From the cell containing the given text, extract its center point as (X, Y) coordinate. 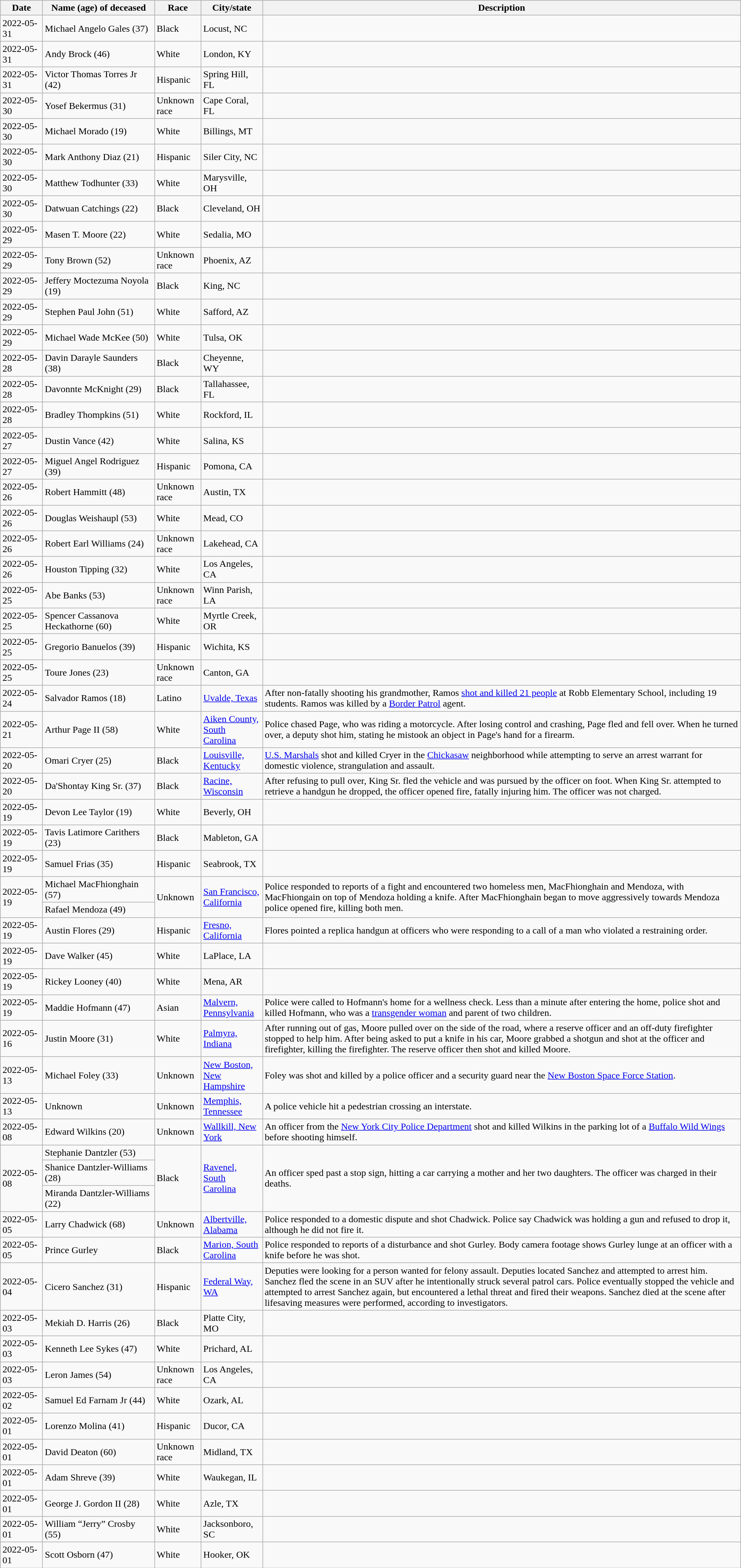
Datwuan Catchings (22) (99, 208)
2022-05-04 (21, 1286)
Fresno, California (232, 930)
Bradley Thompkins (51) (99, 415)
Miranda Dantzler-Williams (22) (99, 1198)
An officer sped past a stop sign, hitting a car carrying a mother and her two daughters. The officer was charged in their deaths. (502, 1178)
Albertville, Alabama (232, 1225)
Michael Wade McKee (50) (99, 337)
Rickey Looney (40) (99, 981)
Rafael Mendoza (49) (99, 910)
Robert Earl Williams (24) (99, 543)
Michael Foley (33) (99, 1075)
Gregorio Banuelos (39) (99, 646)
City/state (232, 8)
Name (age) of deceased (99, 8)
Arthur Page II (58) (99, 730)
Pomona, CA (232, 467)
Safford, AZ (232, 311)
Davin Darayle Saunders (38) (99, 364)
Platte City, MO (232, 1323)
Victor Thomas Torres Jr (42) (99, 80)
2022-05-02 (21, 1400)
Canton, GA (232, 673)
Marysville, OH (232, 183)
2022-05-24 (21, 698)
Police responded to a domestic dispute and shot Chadwick. Police say Chadwick was holding a gun and refused to drop it, although he did not fire it. (502, 1225)
Lakehead, CA (232, 543)
Waukegan, IL (232, 1477)
Midland, TX (232, 1452)
Description (502, 8)
Malvern, Pennsylvania (232, 1008)
Dustin Vance (42) (99, 440)
Edward Wilkins (20) (99, 1132)
Jeffery Moctezuma Noyola (19) (99, 286)
Houston Tipping (32) (99, 570)
London, KY (232, 54)
Racine, Wisconsin (232, 787)
Da'Shontay King Sr. (37) (99, 787)
Rockford, IL (232, 415)
Davonnte McKnight (29) (99, 389)
Memphis, Tennessee (232, 1106)
Winn Parish, LA (232, 595)
Azle, TX (232, 1503)
Ozark, AL (232, 1400)
Mekiah D. Harris (26) (99, 1323)
Austin, TX (232, 492)
Robert Hammitt (48) (99, 492)
Samuel Ed Farnam Jr (44) (99, 1400)
Yosef Bekermus (31) (99, 105)
King, NC (232, 286)
Douglas Weishaupl (53) (99, 518)
Cleveland, OH (232, 208)
Louisville, Kentucky (232, 760)
Leron James (54) (99, 1374)
Myrtle Creek, OR (232, 621)
San Francisco, California (232, 897)
Cheyenne, WY (232, 364)
Michael MacFhionghain (57) (99, 890)
Wichita, KS (232, 646)
Asian (178, 1008)
Billings, MT (232, 131)
Miguel Angel Rodriguez (39) (99, 467)
Seabrook, TX (232, 863)
Toure Jones (23) (99, 673)
Masen T. Moore (22) (99, 234)
Phoenix, AZ (232, 260)
An officer from the New York City Police Department shot and killed Wilkins in the parking lot of a Buffalo Wild Wings before shooting himself. (502, 1132)
Andy Brock (46) (99, 54)
Spring Hill, FL (232, 80)
Lorenzo Molina (41) (99, 1426)
Spencer Cassanova Heckathorne (60) (99, 621)
Michael Angelo Gales (37) (99, 29)
William “Jerry” Crosby (55) (99, 1529)
Federal Way, WA (232, 1286)
Prince Gurley (99, 1250)
George J. Gordon II (28) (99, 1503)
Michael Morado (19) (99, 131)
Tony Brown (52) (99, 260)
Samuel Frias (35) (99, 863)
Justin Moore (31) (99, 1038)
Hooker, OK (232, 1555)
Police responded to reports of a disturbance and shot Gurley. Body camera footage shows Gurley lunge at an officer with a knife before he was shot. (502, 1250)
2022-05-16 (21, 1038)
Maddie Hofmann (47) (99, 1008)
Foley was shot and killed by a police officer and a security guard near the New Boston Space Force Station. (502, 1075)
Prichard, AL (232, 1349)
A police vehicle hit a pedestrian crossing an interstate. (502, 1106)
Aiken County, South Carolina (232, 730)
Marion, South Carolina (232, 1250)
Tavis Latimore Carithers (23) (99, 838)
Mableton, GA (232, 838)
Scott Osborn (47) (99, 1555)
Stephen Paul John (51) (99, 311)
Austin Flores (29) (99, 930)
Salina, KS (232, 440)
Mead, CO (232, 518)
Kenneth Lee Sykes (47) (99, 1349)
Salvador Ramos (18) (99, 698)
Matthew Todhunter (33) (99, 183)
Stephanie Dantzler (53) (99, 1152)
Mark Anthony Diaz (21) (99, 157)
David Deaton (60) (99, 1452)
Adam Shreve (39) (99, 1477)
Abe Banks (53) (99, 595)
Locust, NC (232, 29)
Tulsa, OK (232, 337)
Beverly, OH (232, 812)
Date (21, 8)
Dave Walker (45) (99, 956)
Sedalia, MO (232, 234)
Siler City, NC (232, 157)
Flores pointed a replica handgun at officers who were responding to a call of a man who violated a restraining order. (502, 930)
Devon Lee Taylor (19) (99, 812)
Omari Cryer (25) (99, 760)
Cicero Sanchez (31) (99, 1286)
Ducor, CA (232, 1426)
2022-05-21 (21, 730)
Wallkill, New York (232, 1132)
New Boston, New Hampshire (232, 1075)
Palmyra, Indiana (232, 1038)
Mena, AR (232, 981)
Tallahassee, FL (232, 389)
Jacksonboro, SC (232, 1529)
Latino (178, 698)
LaPlace, LA (232, 956)
Ravenel, South Carolina (232, 1178)
Shanice Dantzler-Williams (28) (99, 1173)
Race (178, 8)
Larry Chadwick (68) (99, 1225)
Uvalde, Texas (232, 698)
Cape Coral, FL (232, 105)
